Output the (x, y) coordinate of the center of the cell containing the given text.  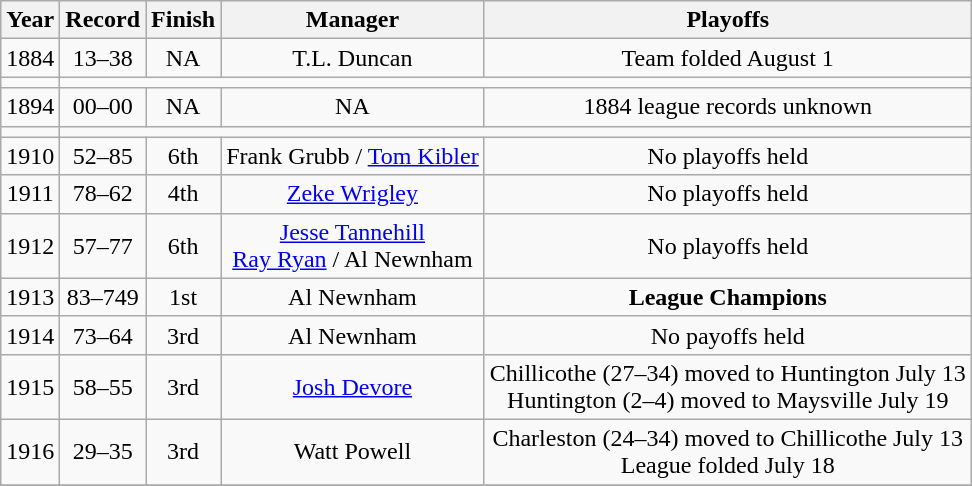
Year (30, 20)
73–64 (103, 335)
1884 league records unknown (728, 107)
83–749 (103, 297)
Jesse Tannehill Ray Ryan / Al Newnham (353, 246)
1884 (30, 58)
Frank Grubb / Tom Kibler (353, 156)
1913 (30, 297)
Record (103, 20)
Josh Devore (353, 386)
No payoffs held (728, 335)
Manager (353, 20)
Chillicothe (27–34) moved to Huntington July 13 Huntington (2–4) moved to Maysville July 19 (728, 386)
00–00 (103, 107)
Team folded August 1 (728, 58)
T.L. Duncan (353, 58)
1894 (30, 107)
1st (184, 297)
52–85 (103, 156)
Finish (184, 20)
Charleston (24–34) moved to Chillicothe July 13League folded July 18 (728, 452)
57–77 (103, 246)
29–35 (103, 452)
Playoffs (728, 20)
78–62 (103, 194)
1914 (30, 335)
4th (184, 194)
1916 (30, 452)
League Champions (728, 297)
1912 (30, 246)
Watt Powell (353, 452)
58–55 (103, 386)
1915 (30, 386)
1910 (30, 156)
13–38 (103, 58)
1911 (30, 194)
Zeke Wrigley (353, 194)
